Scan for the cell matching the given text and deliver its (X, Y) coordinate at center. 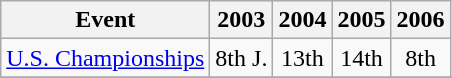
13th (302, 58)
2004 (302, 20)
U.S. Championships (106, 58)
2006 (420, 20)
8th (420, 58)
8th J. (242, 58)
Event (106, 20)
2005 (362, 20)
2003 (242, 20)
14th (362, 58)
